From the cell containing the given text, extract its center point as (X, Y) coordinate. 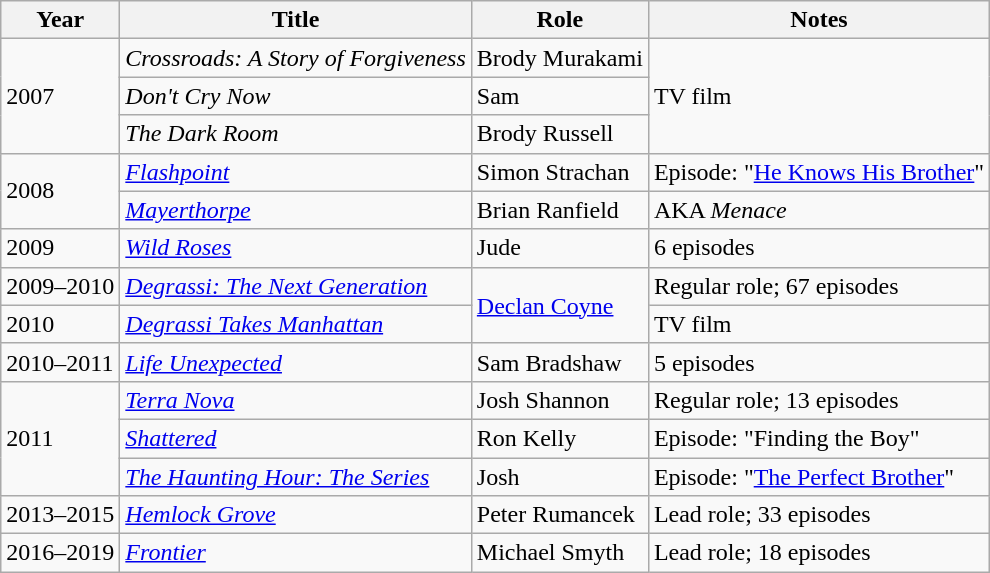
Mayerthorpe (296, 210)
Episode: "He Knows His Brother" (818, 172)
Crossroads: A Story of Forgiveness (296, 58)
5 episodes (818, 362)
Simon Strachan (560, 172)
Episode: "Finding the Boy" (818, 438)
Lead role; 33 episodes (818, 515)
2007 (60, 96)
Don't Cry Now (296, 96)
Sam (560, 96)
Michael Smyth (560, 553)
2013–2015 (60, 515)
Degrassi Takes Manhattan (296, 324)
Sam Bradshaw (560, 362)
Life Unexpected (296, 362)
Ron Kelly (560, 438)
Wild Roses (296, 248)
Lead role; 18 episodes (818, 553)
2009 (60, 248)
Terra Nova (296, 400)
Shattered (296, 438)
Josh Shannon (560, 400)
2010 (60, 324)
Declan Coyne (560, 305)
Hemlock Grove (296, 515)
6 episodes (818, 248)
Brody Russell (560, 134)
Jude (560, 248)
Episode: "The Perfect Brother" (818, 477)
Regular role; 67 episodes (818, 286)
Flashpoint (296, 172)
Role (560, 20)
2016–2019 (60, 553)
2009–2010 (60, 286)
Frontier (296, 553)
Title (296, 20)
Brody Murakami (560, 58)
Year (60, 20)
Notes (818, 20)
Josh (560, 477)
2010–2011 (60, 362)
AKA Menace (818, 210)
2011 (60, 438)
2008 (60, 191)
Peter Rumancek (560, 515)
The Haunting Hour: The Series (296, 477)
The Dark Room (296, 134)
Brian Ranfield (560, 210)
Regular role; 13 episodes (818, 400)
Degrassi: The Next Generation (296, 286)
